Identify which cell holds the provided text, then report its [X, Y] central coordinate. 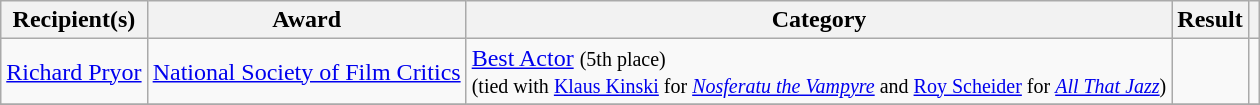
Best Actor (5th place)(tied with Klaus Kinski for Nosferatu the Vampyre and Roy Scheider for All That Jazz) [819, 72]
National Society of Film Critics [306, 72]
Recipient(s) [74, 20]
Richard Pryor [74, 72]
Award [306, 20]
Category [819, 20]
Result [1210, 20]
